Detect which cell encompasses the target text, then output its (X, Y) center coordinate. 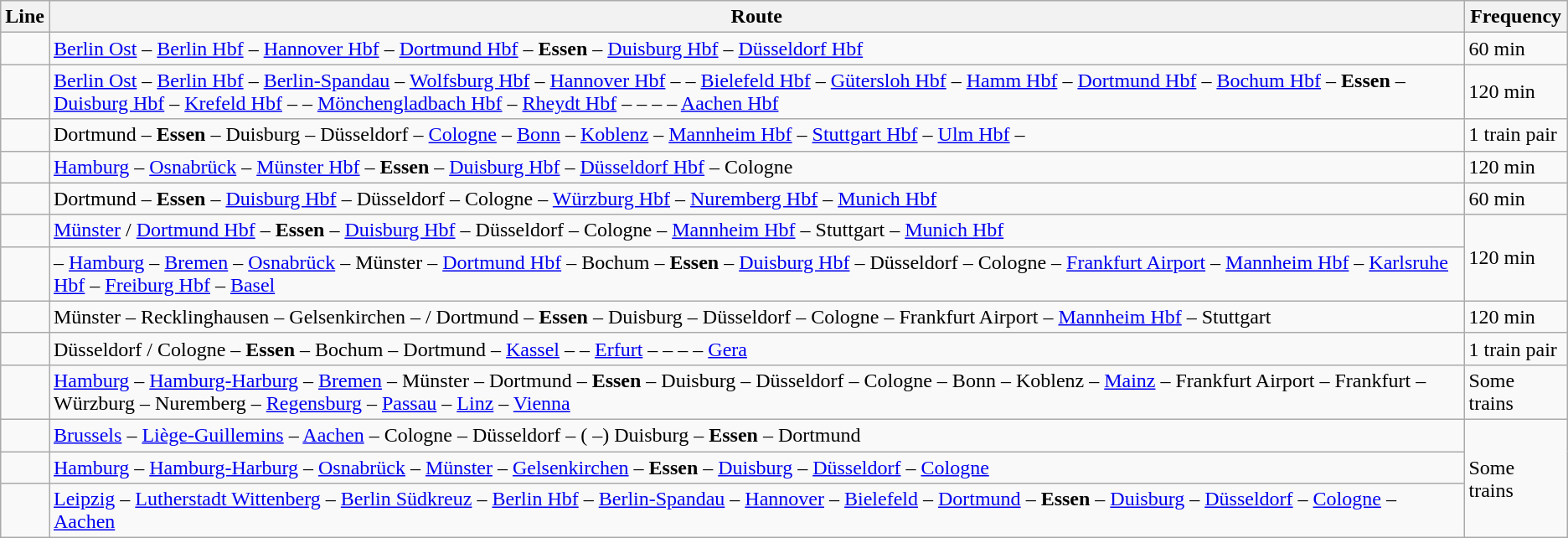
Hamburg – Osnabrück – Münster Hbf – Essen – Duisburg Hbf – Düsseldorf Hbf – Cologne (756, 167)
Dortmund – Essen – Duisburg – Düsseldorf – Cologne – Bonn – Koblenz – Mannheim Hbf – Stuttgart Hbf – Ulm Hbf – (756, 135)
Düsseldorf / Cologne – Essen – Bochum – Dortmund – Kassel – – Erfurt – – – – Gera (756, 349)
Münster / Dortmund Hbf – Essen – Duisburg Hbf – Düsseldorf – Cologne – Mannheim Hbf – Stuttgart – Munich Hbf (756, 230)
Brussels – Liège-Guillemins – Aachen – Cologne – Düsseldorf – ( –) Duisburg – Essen – Dortmund (756, 435)
Line (25, 17)
Münster – Recklinghausen – Gelsenkirchen – / Dortmund – Essen – Duisburg – Düsseldorf – Cologne – Frankfurt Airport – Mannheim Hbf – Stuttgart (756, 317)
Berlin Ost – Berlin Hbf – Hannover Hbf – Dortmund Hbf – Essen – Duisburg Hbf – Düsseldorf Hbf (756, 49)
Hamburg – Hamburg-Harburg – Osnabrück – Münster – Gelsenkirchen – Essen – Duisburg – Düsseldorf – Cologne (756, 467)
Dortmund – Essen – Duisburg Hbf – Düsseldorf – Cologne – Würzburg Hbf – Nuremberg Hbf – Munich Hbf (756, 199)
Route (756, 17)
Frequency (1516, 17)
